For the text-containing cell, return its midpoint in (x, y) coordinate format. 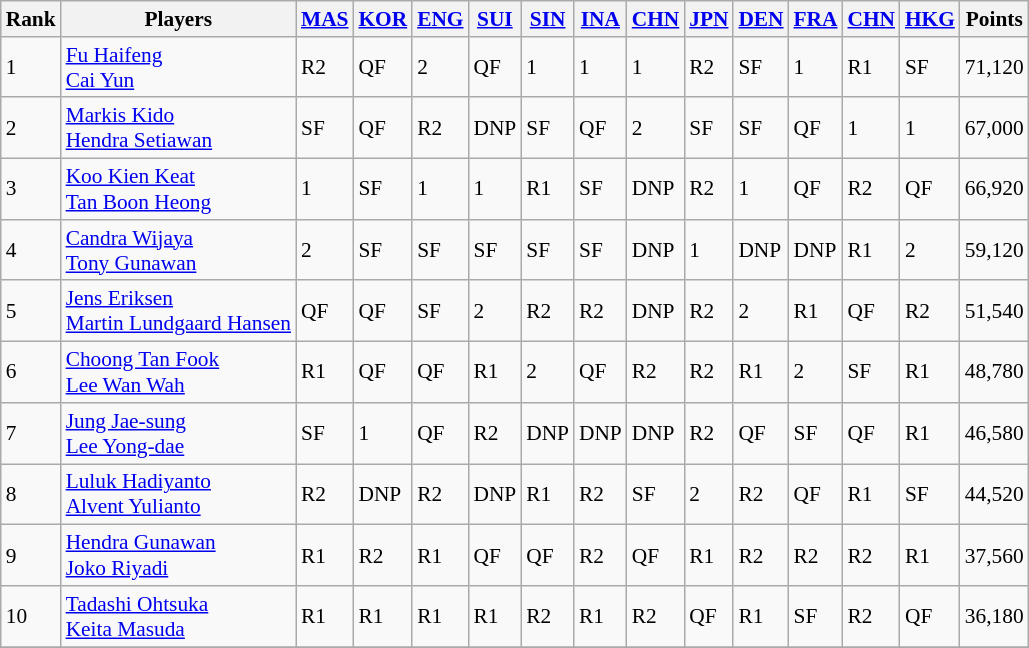
INA (600, 19)
4 (31, 250)
10 (31, 616)
59,120 (994, 250)
7 (31, 434)
SIN (548, 19)
67,000 (994, 128)
66,920 (994, 190)
5 (31, 312)
8 (31, 494)
ENG (440, 19)
Candra Wijaya Tony Gunawan (178, 250)
37,560 (994, 556)
Hendra Gunawan Joko Riyadi (178, 556)
36,180 (994, 616)
HKG (930, 19)
Players (178, 19)
FRA (816, 19)
3 (31, 190)
6 (31, 372)
Jens Eriksen Martin Lundgaard Hansen (178, 312)
SUI (494, 19)
Rank (31, 19)
DEN (760, 19)
9 (31, 556)
Choong Tan Fook Lee Wan Wah (178, 372)
48,780 (994, 372)
JPN (708, 19)
MAS (324, 19)
46,580 (994, 434)
Jung Jae-sung Lee Yong-dae (178, 434)
71,120 (994, 68)
Koo Kien Keat Tan Boon Heong (178, 190)
Fu Haifeng Cai Yun (178, 68)
Points (994, 19)
Tadashi Ohtsuka Keita Masuda (178, 616)
KOR (382, 19)
Luluk Hadiyanto Alvent Yulianto (178, 494)
51,540 (994, 312)
44,520 (994, 494)
Markis Kido Hendra Setiawan (178, 128)
